Output the (x, y) coordinate of the center of the cell containing the given text.  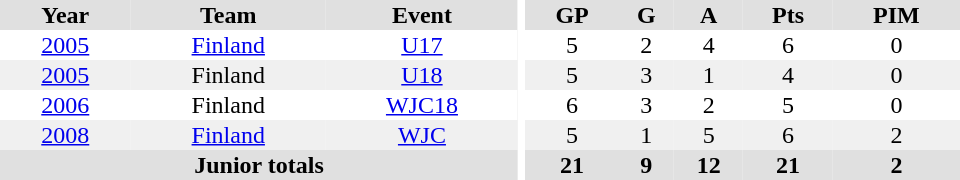
2006 (66, 105)
Year (66, 15)
2008 (66, 135)
G (647, 15)
WJC (422, 135)
Event (422, 15)
12 (708, 165)
A (708, 15)
U17 (422, 45)
GP (572, 15)
Team (228, 15)
PIM (896, 15)
WJC18 (422, 105)
Junior totals (259, 165)
9 (647, 165)
Pts (788, 15)
U18 (422, 75)
